Pinpoint the cell where the given text exists, returning its [x, y] midpoint coordinate. 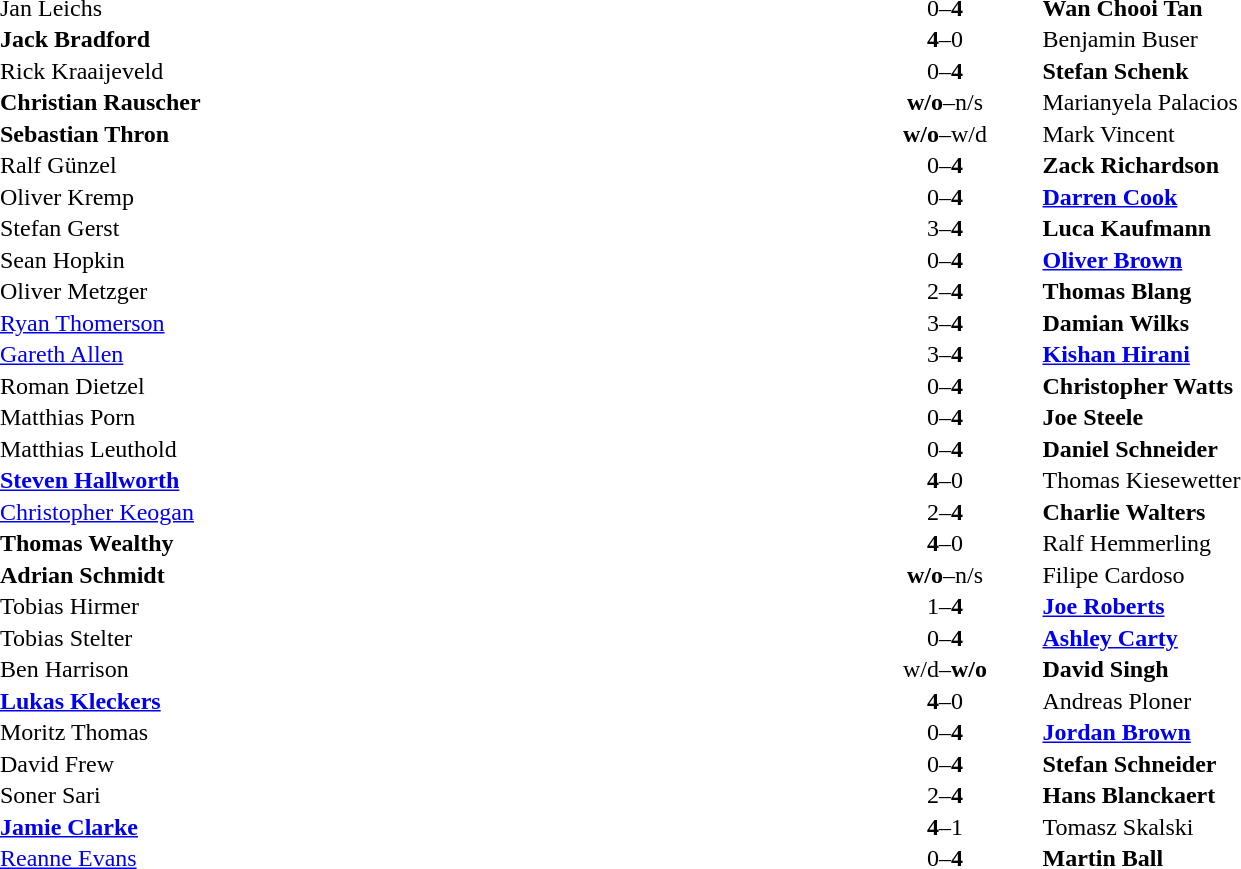
w/d–w/o [944, 669]
w/o–w/d [944, 134]
4–1 [944, 827]
1–4 [944, 607]
